Scan for the cell matching the given text and deliver its (x, y) coordinate at center. 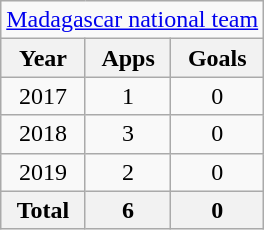
6 (128, 210)
Goals (218, 58)
2018 (43, 134)
3 (128, 134)
Year (43, 58)
Apps (128, 58)
Total (43, 210)
2019 (43, 172)
1 (128, 96)
Madagascar national team (132, 20)
2017 (43, 96)
2 (128, 172)
